Scan for the cell matching the given text and deliver its [X, Y] coordinate at center. 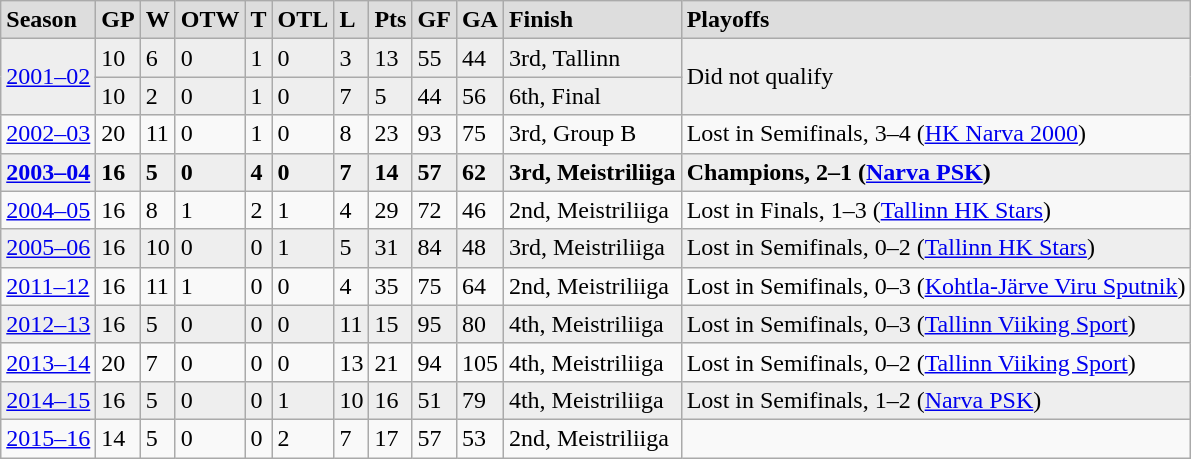
94 [434, 362]
62 [480, 172]
84 [434, 248]
OTL [303, 20]
Lost in Semifinals, 1–2 (Narva PSK) [936, 400]
Lost in Semifinals, 0–3 (Kohtla-Järve Viru Sputnik) [936, 286]
2012–13 [48, 324]
Champions, 2–1 (Narva PSK) [936, 172]
W [158, 20]
2011–12 [48, 286]
2014–15 [48, 400]
6 [158, 58]
56 [480, 96]
64 [480, 286]
3 [352, 58]
17 [390, 438]
Season [48, 20]
Playoffs [936, 20]
L [352, 20]
6th, Final [592, 96]
79 [480, 400]
2015–16 [48, 438]
Lost in Semifinals, 0–3 (Tallinn Viiking Sport) [936, 324]
35 [390, 286]
105 [480, 362]
Pts [390, 20]
51 [434, 400]
2002–03 [48, 134]
Lost in Finals, 1–3 (Tallinn HK Stars) [936, 210]
Lost in Semifinals, 3–4 (HK Narva 2000) [936, 134]
2003–04 [48, 172]
2013–14 [48, 362]
72 [434, 210]
2004–05 [48, 210]
GF [434, 20]
48 [480, 248]
80 [480, 324]
OTW [210, 20]
Finish [592, 20]
55 [434, 58]
53 [480, 438]
23 [390, 134]
29 [390, 210]
31 [390, 248]
95 [434, 324]
3rd, Tallinn [592, 58]
21 [390, 362]
GA [480, 20]
2005–06 [48, 248]
46 [480, 210]
3rd, Group B [592, 134]
GP [118, 20]
Lost in Semifinals, 0–2 (Tallinn HK Stars) [936, 248]
Did not qualify [936, 77]
15 [390, 324]
2001–02 [48, 77]
93 [434, 134]
Lost in Semifinals, 0–2 (Tallinn Viiking Sport) [936, 362]
T [258, 20]
